From the cell containing the given text, extract its center point as (x, y) coordinate. 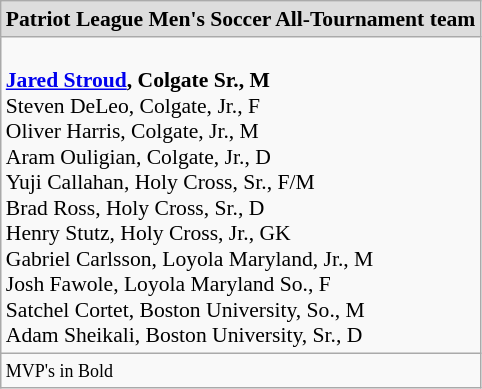
Patriot League Men's Soccer All-Tournament team (241, 19)
MVP's in Bold (241, 371)
